Scan for the cell matching the given text and deliver its [x, y] coordinate at center. 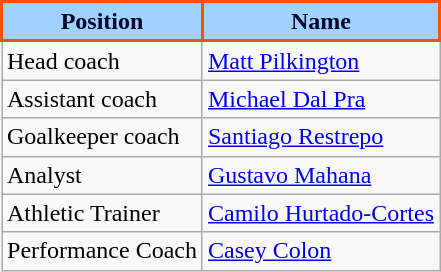
Camilo Hurtado-Cortes [320, 213]
Casey Colon [320, 251]
Santiago Restrepo [320, 137]
Athletic Trainer [102, 213]
Gustavo Mahana [320, 175]
Name [320, 22]
Goalkeeper coach [102, 137]
Assistant coach [102, 99]
Matt Pilkington [320, 60]
Performance Coach [102, 251]
Analyst [102, 175]
Head coach [102, 60]
Position [102, 22]
Michael Dal Pra [320, 99]
